Output the (x, y) coordinate of the center of the cell containing the given text.  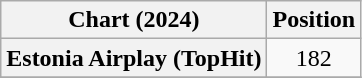
182 (314, 58)
Estonia Airplay (TopHit) (134, 58)
Position (314, 20)
Chart (2024) (134, 20)
